Capture the cell that displays the provided text and extract its [x, y] central coordinate. 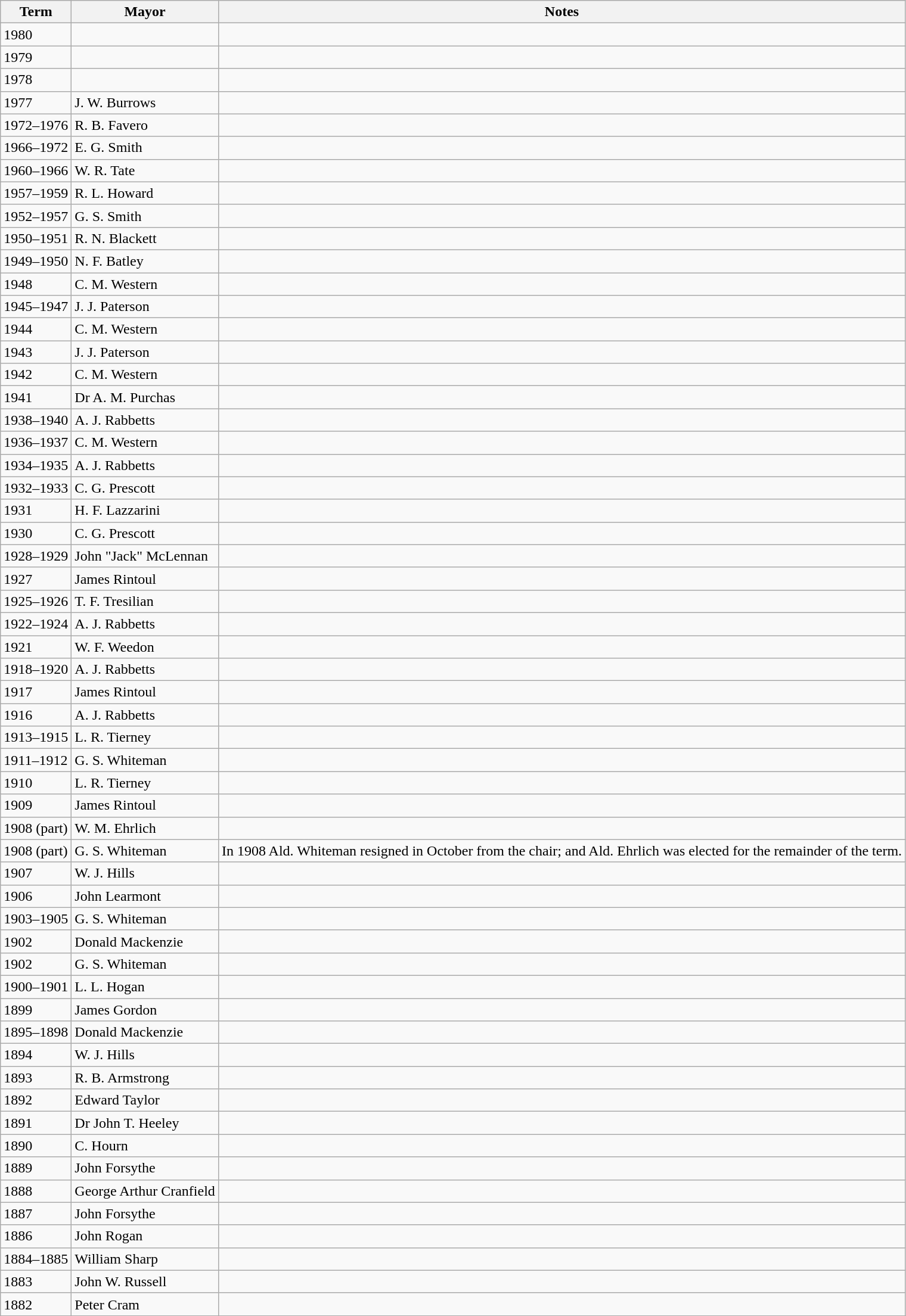
1942 [36, 375]
John "Jack" McLennan [145, 556]
1949–1950 [36, 261]
1892 [36, 1100]
C. Hourn [145, 1146]
1888 [36, 1191]
1886 [36, 1236]
H. F. Lazzarini [145, 511]
John W. Russell [145, 1281]
1943 [36, 352]
1945–1947 [36, 307]
Dr A. M. Purchas [145, 397]
1944 [36, 329]
1907 [36, 873]
1895–1898 [36, 1032]
T. F. Tresilian [145, 601]
J. W. Burrows [145, 102]
1925–1926 [36, 601]
1938–1940 [36, 420]
1930 [36, 533]
Peter Cram [145, 1304]
Mayor [145, 12]
John Rogan [145, 1236]
Notes [561, 12]
1936–1937 [36, 443]
1884–1885 [36, 1259]
Term [36, 12]
John Learmont [145, 896]
1922–1924 [36, 624]
1903–1905 [36, 919]
1899 [36, 1010]
W. M. Ehrlich [145, 828]
1980 [36, 35]
1931 [36, 511]
1883 [36, 1281]
1916 [36, 715]
1978 [36, 80]
1966–1972 [36, 148]
1941 [36, 397]
N. F. Batley [145, 261]
1882 [36, 1304]
1913–1915 [36, 738]
1911–1912 [36, 760]
1910 [36, 783]
1900–1901 [36, 987]
Edward Taylor [145, 1100]
1928–1929 [36, 556]
George Arthur Cranfield [145, 1191]
L. L. Hogan [145, 987]
R. N. Blackett [145, 238]
1950–1951 [36, 238]
R. L. Howard [145, 193]
1909 [36, 805]
James Gordon [145, 1010]
1952–1957 [36, 216]
1891 [36, 1123]
1894 [36, 1055]
1948 [36, 284]
W. R. Tate [145, 170]
1979 [36, 57]
1934–1935 [36, 465]
1960–1966 [36, 170]
R. B. Favero [145, 125]
1921 [36, 646]
1977 [36, 102]
1906 [36, 896]
1918–1920 [36, 670]
Dr John T. Heeley [145, 1123]
1917 [36, 692]
1927 [36, 578]
In 1908 Ald. Whiteman resigned in October from the chair; and Ald. Ehrlich was elected for the remainder of the term. [561, 851]
1887 [36, 1214]
1893 [36, 1078]
1972–1976 [36, 125]
William Sharp [145, 1259]
G. S. Smith [145, 216]
1957–1959 [36, 193]
W. F. Weedon [145, 646]
1890 [36, 1146]
1932–1933 [36, 488]
E. G. Smith [145, 148]
1889 [36, 1168]
R. B. Armstrong [145, 1078]
